Search for the cell housing the specified text and yield its (x, y) center coordinate. 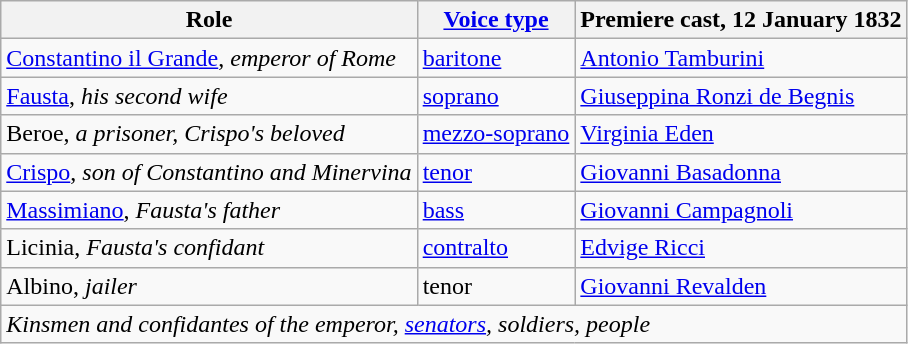
bass (496, 210)
Role (209, 20)
Virginia Eden (741, 134)
contralto (496, 248)
Beroe, a prisoner, Crispo's beloved (209, 134)
soprano (496, 96)
Edvige Ricci (741, 248)
Antonio Tamburini (741, 58)
baritone (496, 58)
Voice type (496, 20)
Licinia, Fausta's confidant (209, 248)
mezzo-soprano (496, 134)
Constantino il Grande, emperor of Rome (209, 58)
Crispo, son of Constantino and Minervina (209, 172)
Albino, jailer (209, 286)
Fausta, his second wife (209, 96)
Giuseppina Ronzi de Begnis (741, 96)
Giovanni Revalden (741, 286)
Giovanni Campagnoli (741, 210)
Giovanni Basadonna (741, 172)
Massimiano, Fausta's father (209, 210)
Kinsmen and confidantes of the emperor, senators, soldiers, people (454, 324)
Premiere cast, 12 January 1832 (741, 20)
